Return the [X, Y] coordinate for the center point of the cell that contains the specified text.  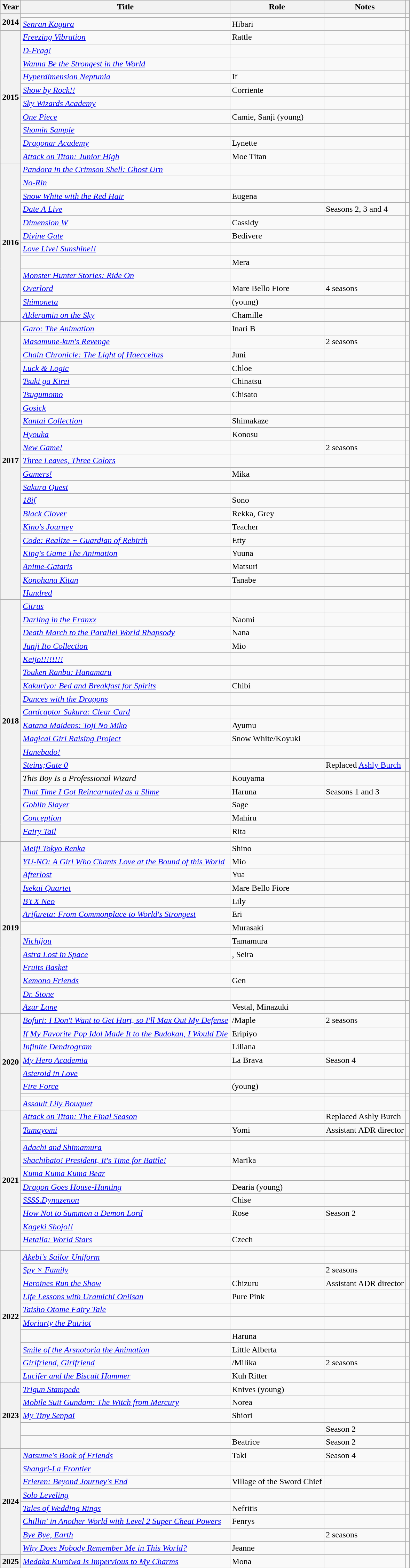
Pure Pink [277, 1296]
Mera [277, 262]
Luck & Logic [125, 368]
2015 [10, 97]
Murasaki [277, 928]
King's Game The Animation [125, 553]
Code: Realize − Guardian of Rebirth [125, 540]
Taki [277, 1455]
Nana [277, 633]
2023 [10, 1415]
That Time I Got Reincarnated as a Slime [125, 792]
Hanebado! [125, 752]
/Maple [277, 1020]
La Brava [277, 1060]
Fruits Basket [125, 967]
Divine Gate [125, 236]
Shachibato! President, It's Time for Battle! [125, 1160]
Goblin Slayer [125, 805]
Tamamura [277, 941]
Chloe [277, 368]
Gamers! [125, 474]
Sakura Quest [125, 487]
Tsuki ga Kirei [125, 381]
Gosick [125, 408]
Camie, Sanji (young) [277, 116]
Overlord [125, 289]
Wanna Be the Strongest in the World [125, 64]
2019 [10, 928]
/Milika [277, 1363]
Akebi's Sailor Uniform [125, 1257]
Chillin' in Another World with Level 2 Super Cheat Powers [125, 1521]
Citrus [125, 606]
Natsume's Book of Friends [125, 1455]
Marika [277, 1160]
Kakuriyo: Bed and Breakfast for Spirits [125, 686]
Assault Lily Bouquet [125, 1104]
SSSS.Dynazenon [125, 1200]
Rekka, Grey [277, 514]
Spy × Family [125, 1270]
Chamille [277, 315]
4 seasons [365, 289]
Kouyama [277, 778]
Chise [277, 1200]
Moe Titan [277, 156]
Why Does Nobody Remember Me in This World? [125, 1548]
Chibi [277, 686]
Chain Chronicle: The Light of Haecceitas [125, 355]
Date A Live [125, 209]
My Hero Academia [125, 1060]
Fairy Tail [125, 831]
Inari B [277, 328]
Darling in the Franxx [125, 620]
Tsugumomo [125, 395]
Hyperdimension Neptunia [125, 77]
Mahiru [277, 818]
Nefritis [277, 1508]
Sono [277, 500]
Lily [277, 901]
How Not to Summon a Demon Lord [125, 1213]
Shimakaze [277, 421]
Tanabe [277, 580]
Meiji Tokyo Renka [125, 848]
Dearia (young) [277, 1187]
Bye Bye, Earth [125, 1535]
Life Lessons with Uramichi Oniisan [125, 1296]
18if [125, 500]
Bedivere [277, 236]
Snow White with the Red Hair [125, 196]
Medaka Kuroiwa Is Impervious to My Charms [125, 1561]
2025 [10, 1561]
Fire Force [125, 1086]
Dances with the Dragons [125, 699]
Year [10, 7]
Knives (young) [277, 1389]
Role [277, 7]
Hyouka [125, 434]
Tales of Wedding Rings [125, 1508]
Tamayomi [125, 1130]
Etty [277, 540]
Arifureta: From Commonplace to World's Strongest [125, 914]
Matsuri [277, 566]
Kemono Friends [125, 980]
Kino's Journey [125, 527]
Katana Maidens: Toji No Miko [125, 725]
Eugena [277, 196]
Konohana Kitan [125, 580]
Touken Ranbu: Hanamaru [125, 672]
Eripiyo [277, 1034]
Hetalia: World Stars [125, 1240]
Dr. Stone [125, 994]
Shangri-La Frontier [125, 1469]
Asteroid in Love [125, 1073]
Steins;Gate 0 [125, 765]
Lynette [277, 143]
Ayumu [277, 725]
Little Alberta [277, 1349]
YU-NO: A Girl Who Chants Love at the Bound of this World [125, 862]
Attack on Titan: The Final Season [125, 1117]
2017 [10, 460]
2022 [10, 1316]
Mobile Suit Gundam: The Witch from Mercury [125, 1403]
Love Live! Sunshine!! [125, 249]
Sage [277, 805]
Corriente [277, 90]
Keijo!!!!!!!! [125, 659]
2024 [10, 1502]
Naomi [277, 620]
Rattle [277, 37]
Pandora in the Crimson Shell: Ghost Urn [125, 170]
Nichijou [125, 941]
Rose [277, 1213]
Sky Wizards Academy [125, 103]
Afterlost [125, 875]
Norea [277, 1403]
Jeanne [277, 1548]
Chinatsu [277, 381]
Infinite Dendrogram [125, 1047]
Yomi [277, 1130]
Astra Lost in Space [125, 954]
Chisato [277, 395]
Shimoneta [125, 302]
Dragon Goes House-Hunting [125, 1187]
Monster Hunter Stories: Ride On [125, 275]
Adachi and Shimamura [125, 1147]
Konosu [277, 434]
Kageki Shojo!! [125, 1227]
If [277, 77]
Chizuru [277, 1283]
Azur Lane [125, 1007]
Vestal, Minazuki [277, 1007]
Village of the Sword Chief [277, 1482]
One Piece [125, 116]
Cardcaptor Sakura: Clear Card [125, 712]
Isekai Quartet [125, 888]
Alderamin on the Sky [125, 315]
Magical Girl Raising Project [125, 738]
Trigun Stampede [125, 1389]
Kuma Kuma Kuma Bear [125, 1173]
Yua [277, 875]
Death March to the Parallel World Rhapsody [125, 633]
Freezing Vibration [125, 37]
D-Frag! [125, 50]
Garo: The Animation [125, 328]
Seasons 2, 3 and 4 [365, 209]
Mona [277, 1561]
Czech [277, 1240]
Lucifer and the Biscuit Hammer [125, 1376]
Bofuri: I Don't Want to Get Hurt, so I'll Max Out My Defense [125, 1020]
Seasons 1 and 3 [365, 792]
2021 [10, 1180]
My Tiny Senpai [125, 1416]
Gen [277, 980]
Beatrice [277, 1442]
Solo Leveling [125, 1495]
New Game! [125, 447]
Taisho Otome Fairy Tale [125, 1310]
B't X Neo [125, 901]
Conception [125, 818]
No-Rin [125, 183]
Heroines Run the Show [125, 1283]
Kuh Ritter [277, 1376]
Rita [277, 831]
Anime-Gataris [125, 566]
Fenrys [277, 1521]
Snow White/Koyuki [277, 738]
Junji Ito Collection [125, 646]
Smile of the Arsnotoria the Animation [125, 1349]
2016 [10, 243]
Masamune-kun's Revenge [125, 341]
Cassidy [277, 223]
Juni [277, 355]
Dragonar Academy [125, 143]
, Seira [277, 954]
Liliana [277, 1047]
Title [125, 7]
Notes [365, 7]
Three Leaves, Three Colors [125, 461]
Attack on Titan: Junior High [125, 156]
Hibari [277, 24]
Hundred [125, 593]
Shiori [277, 1416]
2018 [10, 721]
Shino [277, 848]
Teacher [277, 527]
Kantai Collection [125, 421]
Eri [277, 914]
Mika [277, 474]
2014 [10, 22]
Shomin Sample [125, 130]
Black Clover [125, 514]
This Boy Is a Professional Wizard [125, 778]
Dimension W [125, 223]
2020 [10, 1062]
Moriarty the Patriot [125, 1323]
Frieren: Beyond Journey's End [125, 1482]
Girlfriend, Girlfriend [125, 1363]
Senran Kagura [125, 24]
Show by Rock!! [125, 90]
Yuuna [277, 553]
If My Favorite Pop Idol Made It to the Budokan, I Would Die [125, 1034]
